Provide the (X, Y) coordinate of the cell's center where the given text is located.  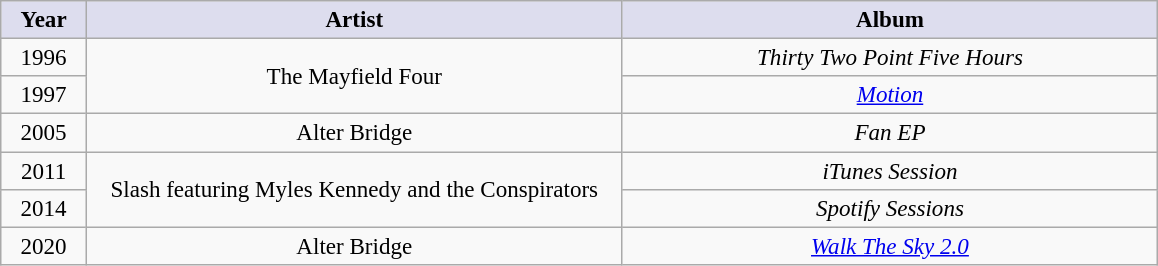
Motion (890, 95)
1996 (44, 57)
Year (44, 20)
2014 (44, 208)
2005 (44, 133)
Fan EP (890, 133)
1997 (44, 95)
Walk The Sky 2.0 (890, 246)
iTunes Session (890, 171)
Album (890, 20)
Spotify Sessions (890, 208)
2011 (44, 171)
Artist (354, 20)
The Mayfield Four (354, 76)
2020 (44, 246)
Thirty Two Point Five Hours (890, 57)
Slash featuring Myles Kennedy and the Conspirators (354, 190)
